Scan for the cell matching the given text and deliver its [X, Y] coordinate at center. 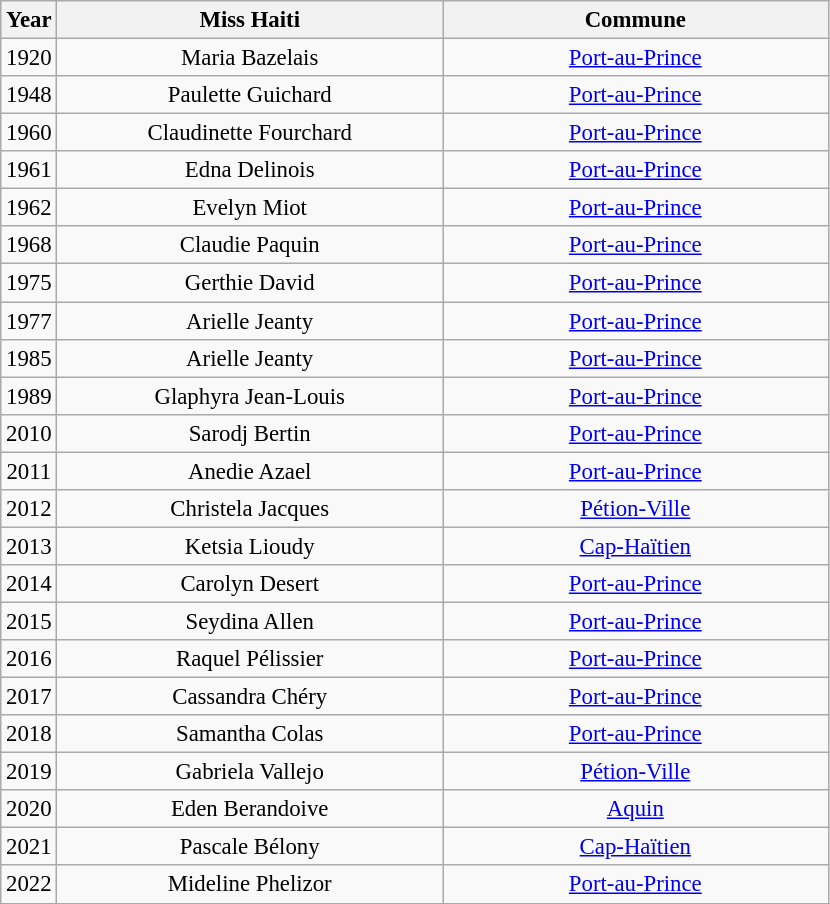
2018 [29, 734]
2013 [29, 546]
2011 [29, 471]
Eden Berandoive [250, 809]
2020 [29, 809]
1968 [29, 245]
Anedie Azael [250, 471]
1989 [29, 396]
Samantha Colas [250, 734]
1920 [29, 58]
Aquin [635, 809]
Commune [635, 20]
2019 [29, 772]
Cassandra Chéry [250, 697]
1961 [29, 170]
2022 [29, 885]
Christela Jacques [250, 509]
Year [29, 20]
Evelyn Miot [250, 208]
Edna Delinois [250, 170]
Seydina Allen [250, 621]
1962 [29, 208]
2021 [29, 847]
2016 [29, 659]
2017 [29, 697]
2012 [29, 509]
1948 [29, 95]
2014 [29, 584]
Maria Bazelais [250, 58]
Carolyn Desert [250, 584]
Claudinette Fourchard [250, 133]
Glaphyra Jean-Louis [250, 396]
Claudie Paquin [250, 245]
Gabriela Vallejo [250, 772]
Ketsia Lioudy [250, 546]
Mideline Phelizor [250, 885]
Sarodj Bertin [250, 433]
Gerthie David [250, 283]
Pascale Bélony [250, 847]
Paulette Guichard [250, 95]
2010 [29, 433]
1960 [29, 133]
Raquel Pélissier [250, 659]
2015 [29, 621]
Miss Haiti [250, 20]
1977 [29, 321]
1975 [29, 283]
1985 [29, 358]
